Output the [X, Y] coordinate of the center of the cell containing the given text.  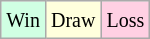
Win [24, 20]
Loss [126, 20]
Draw [72, 20]
